Extract the (x, y) coordinate from the center of the cell holding the provided text.  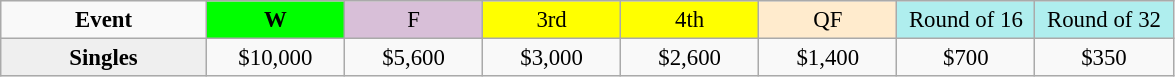
QF (828, 20)
Event (104, 20)
$350 (1104, 58)
F (413, 20)
$10,000 (275, 58)
4th (690, 20)
Singles (104, 58)
$2,600 (690, 58)
W (275, 20)
Round of 16 (966, 20)
$700 (966, 58)
$5,600 (413, 58)
$3,000 (552, 58)
Round of 32 (1104, 20)
$1,400 (828, 58)
3rd (552, 20)
